Determine the [X, Y] coordinate at the center of the cell enclosing the given text.  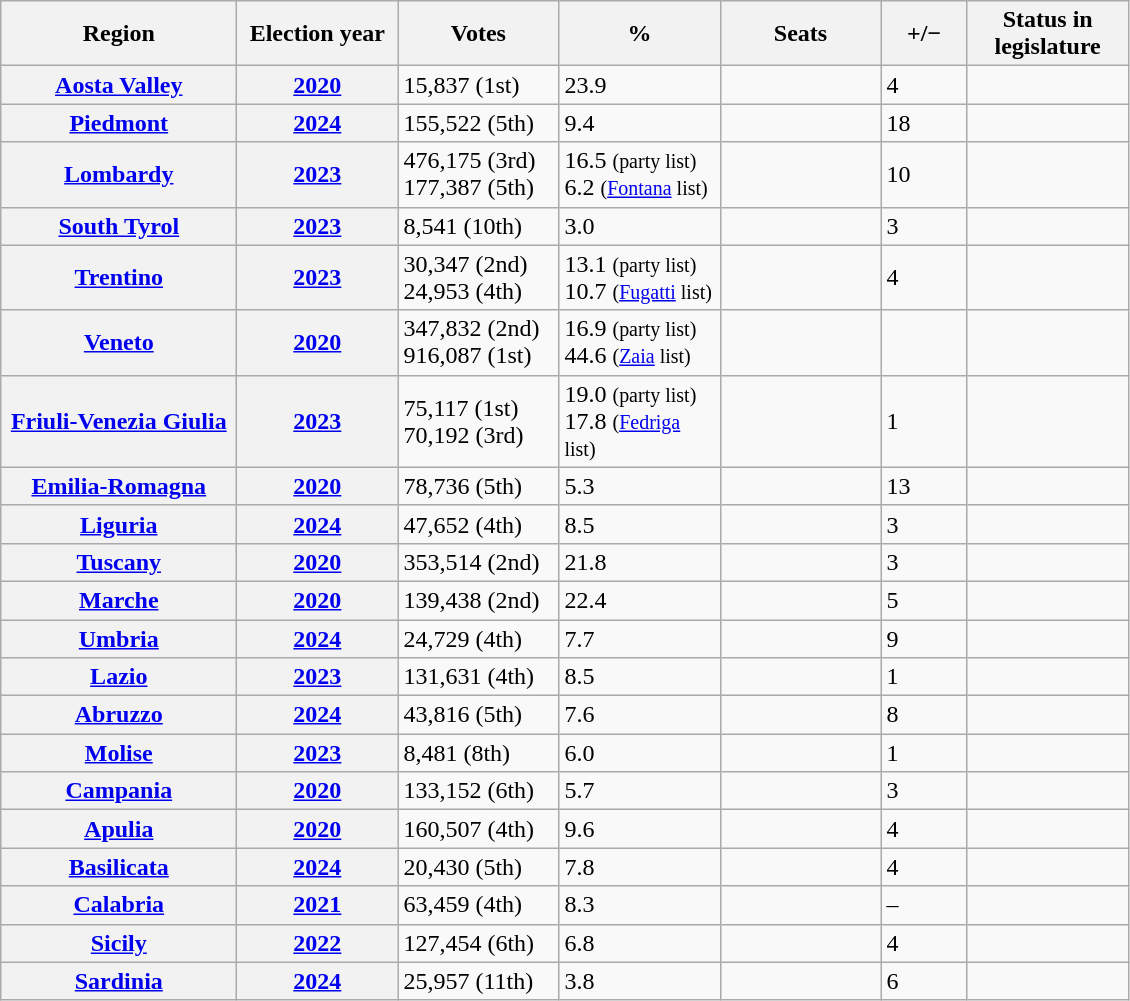
23.9 [640, 85]
Liguria [119, 524]
South Tyrol [119, 226]
6.8 [640, 943]
% [640, 34]
8,541 (10th) [478, 226]
Emilia-Romagna [119, 486]
– [924, 905]
133,152 (6th) [478, 791]
9.4 [640, 123]
Trentino [119, 278]
+/− [924, 34]
13.1 (party list)10.7 (Fugatti list) [640, 278]
Friuli-Venezia Giulia [119, 421]
Lazio [119, 677]
6 [924, 981]
5 [924, 600]
8 [924, 715]
Piedmont [119, 123]
3.8 [640, 981]
9.6 [640, 829]
9 [924, 639]
63,459 (4th) [478, 905]
5.7 [640, 791]
Abruzzo [119, 715]
30,347 (2nd)24,953 (4th) [478, 278]
7.7 [640, 639]
13 [924, 486]
Sardinia [119, 981]
Molise [119, 753]
Seats [800, 34]
25,957 (11th) [478, 981]
43,816 (5th) [478, 715]
476,175 (3rd) 177,387 (5th) [478, 174]
Votes [478, 34]
139,438 (2nd) [478, 600]
10 [924, 174]
7.8 [640, 867]
Calabria [119, 905]
Sicily [119, 943]
Apulia [119, 829]
Marche [119, 600]
Aosta Valley [119, 85]
47,652 (4th) [478, 524]
Campania [119, 791]
2021 [318, 905]
Election year [318, 34]
18 [924, 123]
16.9 (party list)44.6 (Zaia list) [640, 342]
131,631 (4th) [478, 677]
353,514 (2nd) [478, 562]
5.3 [640, 486]
8,481 (8th) [478, 753]
127,454 (6th) [478, 943]
19.0 (party list)17.8 (Fedriga list) [640, 421]
Veneto [119, 342]
20,430 (5th) [478, 867]
24,729 (4th) [478, 639]
6.0 [640, 753]
78,736 (5th) [478, 486]
Lombardy [119, 174]
21.8 [640, 562]
160,507 (4th) [478, 829]
Umbria [119, 639]
3.0 [640, 226]
7.6 [640, 715]
Status in legislature [1048, 34]
22.4 [640, 600]
75,117 (1st)70,192 (3rd) [478, 421]
8.3 [640, 905]
16.5 (party list)6.2 (Fontana list) [640, 174]
2022 [318, 943]
155,522 (5th) [478, 123]
Tuscany [119, 562]
347,832 (2nd) 916,087 (1st) [478, 342]
15,837 (1st) [478, 85]
Basilicata [119, 867]
Region [119, 34]
